Identify which cell holds the provided text, then report its (X, Y) central coordinate. 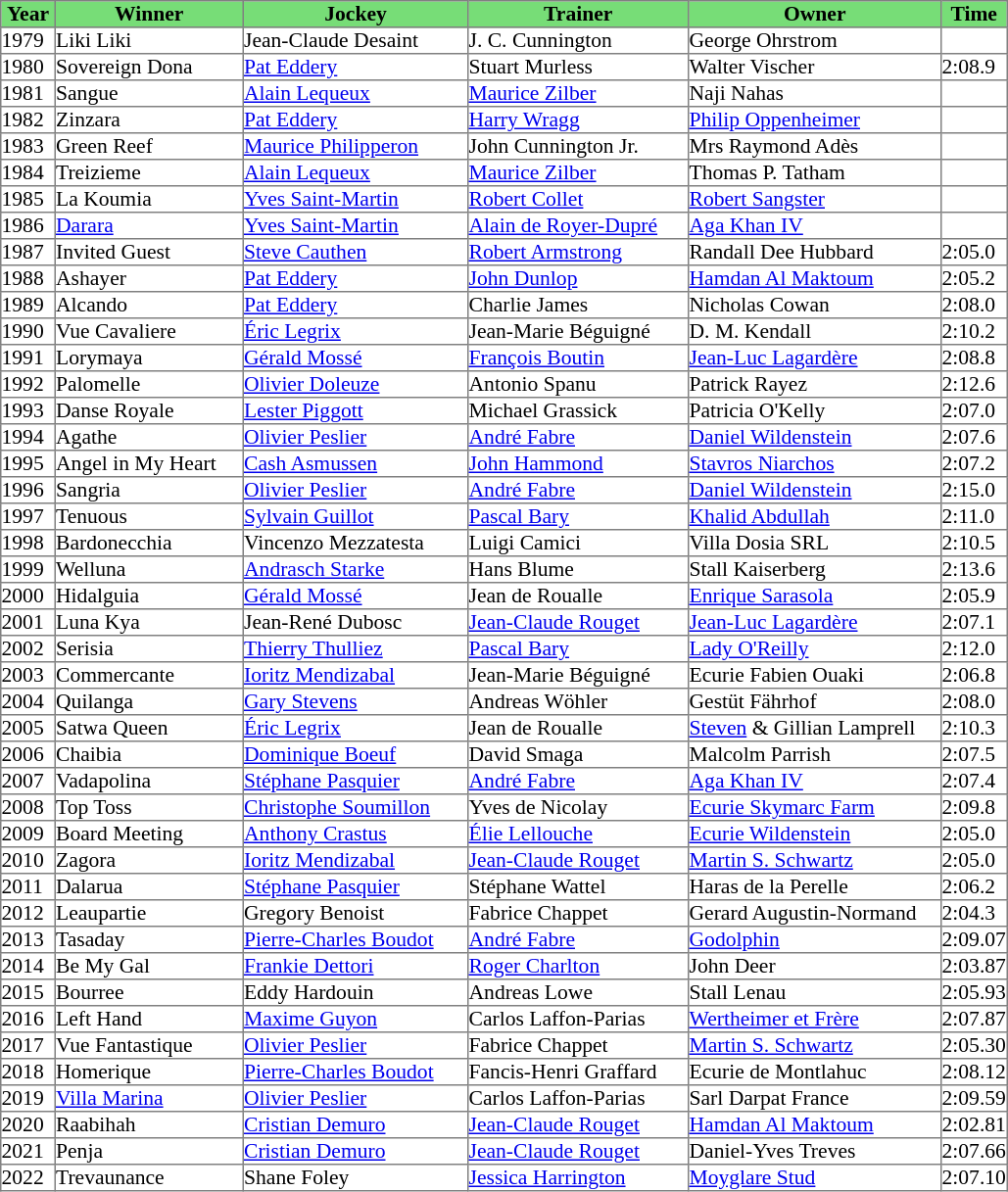
Sarl Darpat France (815, 1099)
2006 (28, 754)
2012 (28, 913)
Vincenzo Mezzatesta (356, 543)
Dominique Boeuf (356, 754)
Thomas P. Tatham (815, 172)
La Koumia (149, 200)
2:06.8 (974, 676)
Alain de Royer-Dupré (578, 225)
Naji Nahas (815, 94)
François Boutin (578, 358)
2:10.5 (974, 543)
Lester Piggott (356, 411)
Maxime Guyon (356, 1019)
1990 (28, 331)
Khalid Abdullah (815, 517)
2:02.81 (974, 1124)
2000 (28, 596)
2010 (28, 860)
Patricia O'Kelly (815, 411)
1983 (28, 147)
D. M. Kendall (815, 331)
Danse Royale (149, 411)
2:12.6 (974, 384)
2:12.0 (974, 648)
1984 (28, 172)
Walter Vischer (815, 67)
Year (28, 14)
2:09.59 (974, 1099)
Cash Asmussen (356, 464)
Board Meeting (149, 834)
Commercante (149, 676)
1981 (28, 94)
Hidalguia (149, 596)
Ecurie Wildenstein (815, 834)
2:07.0 (974, 411)
Villa Marina (149, 1099)
2:05.2 (974, 278)
Be My Gal (149, 966)
2014 (28, 966)
Treizieme (149, 172)
Vadapolina (149, 782)
Zagora (149, 860)
Raabihah (149, 1124)
2:07.1 (974, 623)
Sovereign Dona (149, 67)
Charlie James (578, 306)
2022 (28, 1177)
2:06.2 (974, 887)
Penja (149, 1152)
2005 (28, 729)
Stall Lenau (815, 993)
Andreas Wöhler (578, 701)
Left Hand (149, 1019)
Homerique (149, 1072)
Lorymaya (149, 358)
1997 (28, 517)
Wertheimer et Frère (815, 1019)
Antonio Spanu (578, 384)
2004 (28, 701)
2002 (28, 648)
Fancis-Henri Graffard (578, 1072)
Bourree (149, 993)
Roger Charlton (578, 966)
1999 (28, 570)
Gregory Benoist (356, 913)
Vue Fantastique (149, 1046)
2008 (28, 807)
Godolphin (815, 940)
Trevaunance (149, 1177)
Jean-Claude Desaint (356, 41)
Robert Sangster (815, 200)
2:07.6 (974, 437)
2:13.6 (974, 570)
Robert Collet (578, 200)
Satwa Queen (149, 729)
2016 (28, 1019)
Alcando (149, 306)
Enrique Sarasola (815, 596)
2001 (28, 623)
1995 (28, 464)
Jean-René Dubosc (356, 623)
Nicholas Cowan (815, 306)
Sangue (149, 94)
Luna Kya (149, 623)
Sangria (149, 490)
2:07.4 (974, 782)
Steve Cauthen (356, 253)
Bardonecchia (149, 543)
Gerard Augustin-Normand (815, 913)
John Cunnington Jr. (578, 147)
Robert Armstrong (578, 253)
2:05.93 (974, 993)
Maurice Philipperon (356, 147)
Jockey (356, 14)
2:05.30 (974, 1046)
2:07.5 (974, 754)
1989 (28, 306)
1996 (28, 490)
2:07.66 (974, 1152)
1982 (28, 119)
George Ohrstrom (815, 41)
1998 (28, 543)
John Hammond (578, 464)
Moyglare Stud (815, 1177)
Chaibia (149, 754)
Invited Guest (149, 253)
Michael Grassick (578, 411)
Winner (149, 14)
Ecurie de Montlahuc (815, 1072)
Yves de Nicolay (578, 807)
John Dunlop (578, 278)
2021 (28, 1152)
2:09.07 (974, 940)
2:07.2 (974, 464)
Luigi Camici (578, 543)
2020 (28, 1124)
Ecurie Skymarc Farm (815, 807)
Darara (149, 225)
Owner (815, 14)
Villa Dosia SRL (815, 543)
Leaupartie (149, 913)
Andrasch Starke (356, 570)
2009 (28, 834)
Hans Blume (578, 570)
Lady O'Reilly (815, 648)
John Deer (815, 966)
2017 (28, 1046)
David Smaga (578, 754)
Ashayer (149, 278)
Thierry Thulliez (356, 648)
2:07.10 (974, 1177)
2:05.9 (974, 596)
Agathe (149, 437)
Christophe Soumillon (356, 807)
Quilanga (149, 701)
Philip Oppenheimer (815, 119)
1993 (28, 411)
Élie Lellouche (578, 834)
Serisia (149, 648)
Malcolm Parrish (815, 754)
Mrs Raymond Adès (815, 147)
1988 (28, 278)
1994 (28, 437)
1992 (28, 384)
Tasaday (149, 940)
2:04.3 (974, 913)
Time (974, 14)
2:08.12 (974, 1072)
Andreas Lowe (578, 993)
2:09.8 (974, 807)
Stéphane Wattel (578, 887)
2018 (28, 1072)
2:15.0 (974, 490)
Steven & Gillian Lamprell (815, 729)
2019 (28, 1099)
Frankie Dettori (356, 966)
Tenuous (149, 517)
Top Toss (149, 807)
2007 (28, 782)
2011 (28, 887)
2:10.3 (974, 729)
Zinzara (149, 119)
1986 (28, 225)
Vue Cavaliere (149, 331)
Trainer (578, 14)
Olivier Doleuze (356, 384)
Stuart Murless (578, 67)
Harry Wragg (578, 119)
Haras de la Perelle (815, 887)
1985 (28, 200)
J. C. Cunnington (578, 41)
1991 (28, 358)
Stavros Niarchos (815, 464)
2:10.2 (974, 331)
Shane Foley (356, 1177)
Gestüt Fährhof (815, 701)
Welluna (149, 570)
2:03.87 (974, 966)
Ecurie Fabien Ouaki (815, 676)
2003 (28, 676)
1987 (28, 253)
Dalarua (149, 887)
2:07.87 (974, 1019)
Randall Dee Hubbard (815, 253)
Daniel-Yves Treves (815, 1152)
Angel in My Heart (149, 464)
2013 (28, 940)
Eddy Hardouin (356, 993)
Green Reef (149, 147)
Sylvain Guillot (356, 517)
1980 (28, 67)
2:11.0 (974, 517)
2:08.9 (974, 67)
Jessica Harrington (578, 1177)
Liki Liki (149, 41)
Patrick Rayez (815, 384)
Gary Stevens (356, 701)
Palomelle (149, 384)
Anthony Crastus (356, 834)
Stall Kaiserberg (815, 570)
1979 (28, 41)
2:08.8 (974, 358)
2015 (28, 993)
